From the cell containing the given text, extract its center point as [x, y] coordinate. 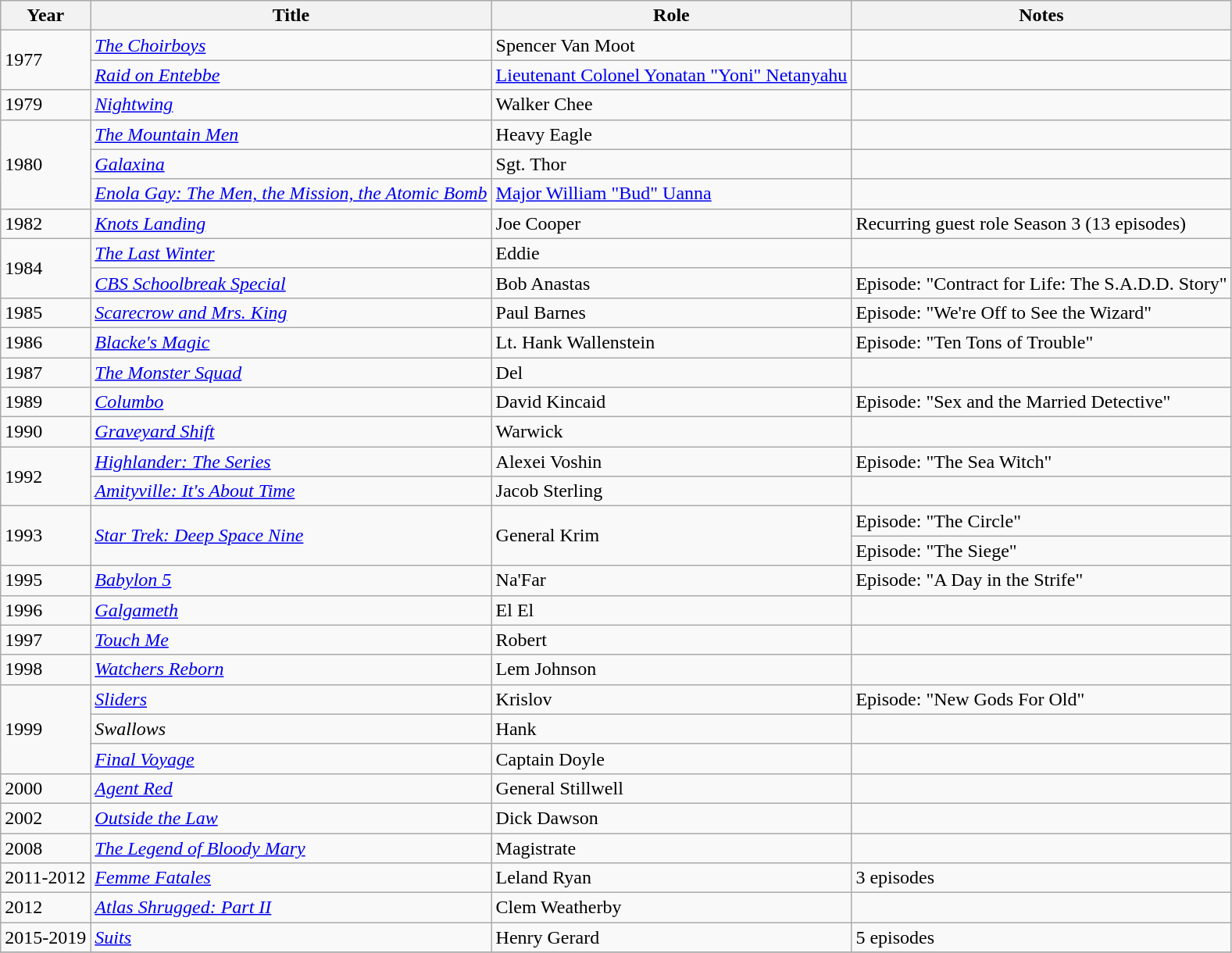
2002 [45, 818]
General Stillwell [672, 788]
Episode: "New Gods For Old" [1041, 699]
El El [672, 610]
Paul Barnes [672, 312]
The Choirboys [291, 45]
Title [291, 16]
1999 [45, 729]
1985 [45, 312]
Episode: "A Day in the Strife" [1041, 580]
Year [45, 16]
Watchers Reborn [291, 669]
Alexei Voshin [672, 462]
Warwick [672, 432]
The Legend of Bloody Mary [291, 848]
Lieutenant Colonel Yonatan "Yoni" Netanyahu [672, 75]
1993 [45, 536]
Spencer Van Moot [672, 45]
Scarecrow and Mrs. King [291, 312]
Amityville: It's About Time [291, 491]
Heavy Eagle [672, 134]
1997 [45, 640]
Bob Anastas [672, 283]
Role [672, 16]
Hank [672, 729]
1998 [45, 669]
David Kincaid [672, 402]
Recurring guest role Season 3 (13 episodes) [1041, 223]
1982 [45, 223]
Major William "Bud" Uanna [672, 194]
Graveyard Shift [291, 432]
Episode: "Sex and the Married Detective" [1041, 402]
Blacke's Magic [291, 342]
Galgameth [291, 610]
Babylon 5 [291, 580]
Atlas Shrugged: Part II [291, 908]
Highlander: The Series [291, 462]
General Krim [672, 536]
1995 [45, 580]
Femme Fatales [291, 878]
Dick Dawson [672, 818]
Touch Me [291, 640]
Joe Cooper [672, 223]
1979 [45, 105]
Sgt. Thor [672, 164]
Na'Far [672, 580]
Krislov [672, 699]
2000 [45, 788]
Enola Gay: The Men, the Mission, the Atomic Bomb [291, 194]
1996 [45, 610]
Sliders [291, 699]
1990 [45, 432]
Knots Landing [291, 223]
1977 [45, 60]
2008 [45, 848]
1986 [45, 342]
1987 [45, 373]
Lem Johnson [672, 669]
2011-2012 [45, 878]
1989 [45, 402]
Outside the Law [291, 818]
Episode: "The Circle" [1041, 521]
Robert [672, 640]
Jacob Sterling [672, 491]
1992 [45, 476]
Nightwing [291, 105]
Episode: "We're Off to See the Wizard" [1041, 312]
Del [672, 373]
Episode: "Contract for Life: The S.A.D.D. Story" [1041, 283]
CBS Schoolbreak Special [291, 283]
The Monster Squad [291, 373]
5 episodes [1041, 937]
Suits [291, 937]
1984 [45, 268]
Final Voyage [291, 758]
Swallows [291, 729]
2015-2019 [45, 937]
1980 [45, 164]
The Last Winter [291, 253]
2012 [45, 908]
Captain Doyle [672, 758]
Galaxina [291, 164]
The Mountain Men [291, 134]
Episode: "The Siege" [1041, 551]
Eddie [672, 253]
Walker Chee [672, 105]
Henry Gerard [672, 937]
Lt. Hank Wallenstein [672, 342]
Star Trek: Deep Space Nine [291, 536]
Notes [1041, 16]
Episode: "The Sea Witch" [1041, 462]
Magistrate [672, 848]
3 episodes [1041, 878]
Clem Weatherby [672, 908]
Agent Red [291, 788]
Columbo [291, 402]
Leland Ryan [672, 878]
Episode: "Ten Tons of Trouble" [1041, 342]
Raid on Entebbe [291, 75]
